Determine the (x, y) coordinate at the center of the cell enclosing the given text.  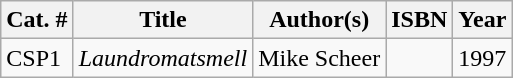
Title (163, 20)
1997 (482, 58)
Author(s) (320, 20)
Mike Scheer (320, 58)
CSP1 (37, 58)
Laundromatsmell (163, 58)
Year (482, 20)
ISBN (420, 20)
Cat. # (37, 20)
